Extract the (x, y) coordinate from the center of the cell holding the provided text.  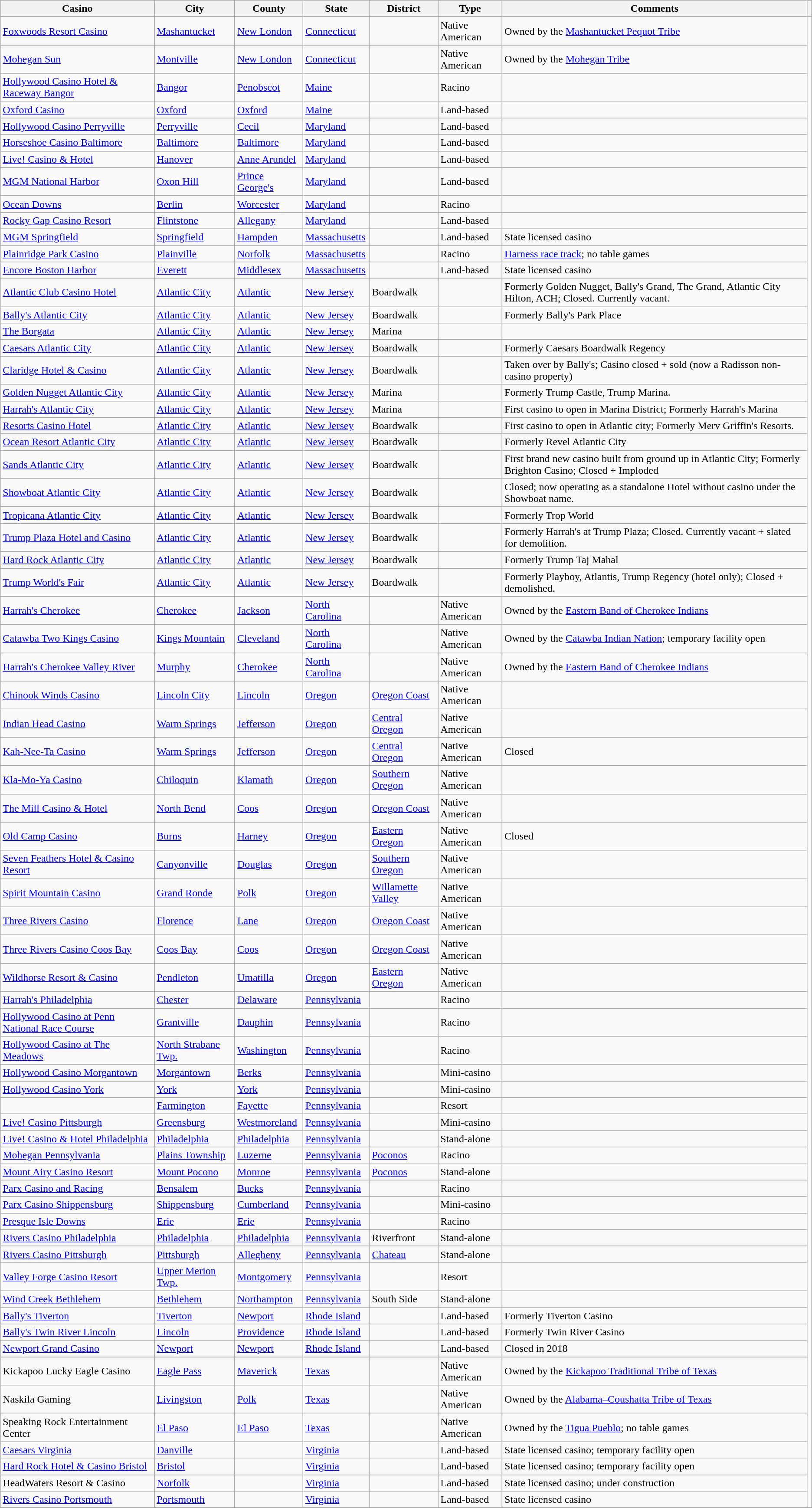
Grantville (195, 1022)
District (404, 9)
Montville (195, 59)
Klamath (269, 780)
Ocean Resort Atlantic City (77, 442)
Bethlehem (195, 1299)
Live! Casino & Hotel (77, 159)
Naskila Gaming (77, 1400)
Bally's Tiverton (77, 1316)
Kings Mountain (195, 639)
Newport Grand Casino (77, 1349)
Oxford Casino (77, 110)
Comments (655, 9)
Formerly Trump Castle, Trump Marina. (655, 393)
Fayette (269, 1106)
Formerly Bally's Park Place (655, 315)
Hard Rock Hotel & Casino Bristol (77, 1466)
Foxwoods Resort Casino (77, 31)
Middlesex (269, 270)
Farmington (195, 1106)
Horseshoe Casino Baltimore (77, 143)
Greensburg (195, 1122)
Kla-Mo-Ya Casino (77, 780)
Perryville (195, 126)
Hollywood Casino Morgantown (77, 1073)
Bally's Twin River Lincoln (77, 1332)
Catawba Two Kings Casino (77, 639)
Kickapoo Lucky Eagle Casino (77, 1371)
Allegheny (269, 1254)
Everett (195, 270)
Chiloquin (195, 780)
Prince George's (269, 181)
Morgantown (195, 1073)
Harrah's Philadelphia (77, 1000)
Florence (195, 921)
Harrah's Atlantic City (77, 409)
Hollywood Casino York (77, 1089)
Luzerne (269, 1155)
Springfield (195, 237)
Parx Casino and Racing (77, 1188)
Plainville (195, 254)
North Strabane Twp. (195, 1051)
Livingston (195, 1400)
Eagle Pass (195, 1371)
Owned by the Mohegan Tribe (655, 59)
Hampden (269, 237)
Lane (269, 921)
Presque Isle Downs (77, 1221)
Northampton (269, 1299)
Bensalem (195, 1188)
Mohegan Sun (77, 59)
Grand Ronde (195, 893)
Allegany (269, 220)
Formerly Revel Atlantic City (655, 442)
Shippensburg (195, 1205)
Berks (269, 1073)
Live! Casino Pittsburgh (77, 1122)
Mount Pocono (195, 1172)
First casino to open in Marina District; Formerly Harrah's Marina (655, 409)
Seven Feathers Hotel & Casino Resort (77, 864)
Hollywood Casino Perryville (77, 126)
Spirit Mountain Casino (77, 893)
Chateau (404, 1254)
Resorts Casino Hotel (77, 426)
Bristol (195, 1466)
Providence (269, 1332)
Valley Forge Casino Resort (77, 1276)
MGM Springfield (77, 237)
Live! Casino & Hotel Philadelphia (77, 1139)
Trump World's Fair (77, 582)
Three Rivers Casino Coos Bay (77, 949)
Cleveland (269, 639)
Danville (195, 1450)
Golden Nugget Atlantic City (77, 393)
Harrah's Cherokee (77, 611)
First brand new casino built from ground up in Atlantic City; Formerly Brighton Casino; Closed + Imploded (655, 464)
Lincoln City (195, 695)
Type (470, 9)
Harney (269, 836)
Berlin (195, 204)
City (195, 9)
Showboat Atlantic City (77, 493)
Delaware (269, 1000)
Hollywood Casino at Penn National Race Course (77, 1022)
Plains Township (195, 1155)
Kah-Nee-Ta Casino (77, 751)
Pendleton (195, 977)
Owned by the Alabama–Coushatta Tribe of Texas (655, 1400)
Formerly Playboy, Atlantis, Trump Regency (hotel only); Closed + demolished. (655, 582)
Maverick (269, 1371)
Willamette Valley (404, 893)
Rocky Gap Casino Resort (77, 220)
North Bend (195, 808)
Three Rivers Casino (77, 921)
Washington (269, 1051)
Harrah's Cherokee Valley River (77, 667)
State licensed casino; under construction (655, 1483)
Ocean Downs (77, 204)
Encore Boston Harbor (77, 270)
County (269, 9)
Monroe (269, 1172)
Formerly Trop World (655, 515)
Bangor (195, 88)
Atlantic Club Casino Hotel (77, 292)
Penobscot (269, 88)
MGM National Harbor (77, 181)
Portsmouth (195, 1499)
Anne Arundel (269, 159)
Sands Atlantic City (77, 464)
Owned by the Mashantucket Pequot Tribe (655, 31)
Pittsburgh (195, 1254)
Douglas (269, 864)
Tropicana Atlantic City (77, 515)
Burns (195, 836)
Rivers Casino Portsmouth (77, 1499)
Flintstone (195, 220)
Caesars Atlantic City (77, 348)
Murphy (195, 667)
Tiverton (195, 1316)
Bally's Atlantic City (77, 315)
Casino (77, 9)
Upper Merion Twp. (195, 1276)
Umatilla (269, 977)
Westmoreland (269, 1122)
Formerly Harrah's at Trump Plaza; Closed. Currently vacant + slated for demolition. (655, 537)
Owned by the Catawba Indian Nation; temporary facility open (655, 639)
Formerly Twin River Casino (655, 1332)
Taken over by Bally's; Casino closed + sold (now a Radisson non-casino property) (655, 370)
Mount Airy Casino Resort (77, 1172)
Oxon Hill (195, 181)
Rivers Casino Philadelphia (77, 1238)
Mashantucket (195, 31)
Indian Head Casino (77, 724)
Hollywood Casino at The Meadows (77, 1051)
Plainridge Park Casino (77, 254)
Closed in 2018 (655, 1349)
Formerly Golden Nugget, Bally's Grand, The Grand, Atlantic City Hilton, ACH; Closed. Currently vacant. (655, 292)
Cecil (269, 126)
Canyonville (195, 864)
Chester (195, 1000)
Wind Creek Bethlehem (77, 1299)
Formerly Caesars Boardwalk Regency (655, 348)
Formerly Tiverton Casino (655, 1316)
Worcester (269, 204)
Owned by the Tigua Pueblo; no table games (655, 1427)
Harness race track; no table games (655, 254)
Cumberland (269, 1205)
Parx Casino Shippensburg (77, 1205)
Hollywood Casino Hotel & Raceway Bangor (77, 88)
First casino to open in Atlantic city; Formerly Merv Griffin's Resorts. (655, 426)
Formerly Trump Taj Mahal (655, 560)
State (337, 9)
The Borgata (77, 331)
Riverfront (404, 1238)
Trump Plaza Hotel and Casino (77, 537)
Jackson (269, 611)
Hard Rock Atlantic City (77, 560)
Montgomery (269, 1276)
Bucks (269, 1188)
South Side (404, 1299)
Speaking Rock Entertainment Center (77, 1427)
Rivers Casino Pittsburgh (77, 1254)
Mohegan Pennsylvania (77, 1155)
Wildhorse Resort & Casino (77, 977)
Coos Bay (195, 949)
Dauphin (269, 1022)
Claridge Hotel & Casino (77, 370)
Owned by the Kickapoo Traditional Tribe of Texas (655, 1371)
Hanover (195, 159)
Old Camp Casino (77, 836)
The Mill Casino & Hotel (77, 808)
Chinook Winds Casino (77, 695)
Caesars Virginia (77, 1450)
Closed; now operating as a standalone Hotel without casino under the Showboat name. (655, 493)
HeadWaters Resort & Casino (77, 1483)
